Provide the (x, y) coordinate of the cell's center where the given text is located.  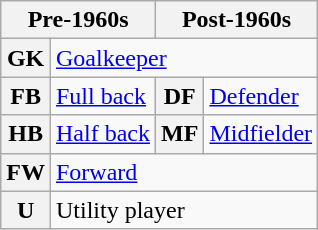
GK (26, 58)
Midfielder (261, 134)
Pre-1960s (78, 20)
DF (180, 96)
Forward (184, 172)
Full back (102, 96)
FW (26, 172)
Defender (261, 96)
Post-1960s (237, 20)
MF (180, 134)
Half back (102, 134)
FB (26, 96)
HB (26, 134)
U (26, 210)
Goalkeeper (184, 58)
Utility player (184, 210)
